Search for the cell housing the specified text and yield its (X, Y) center coordinate. 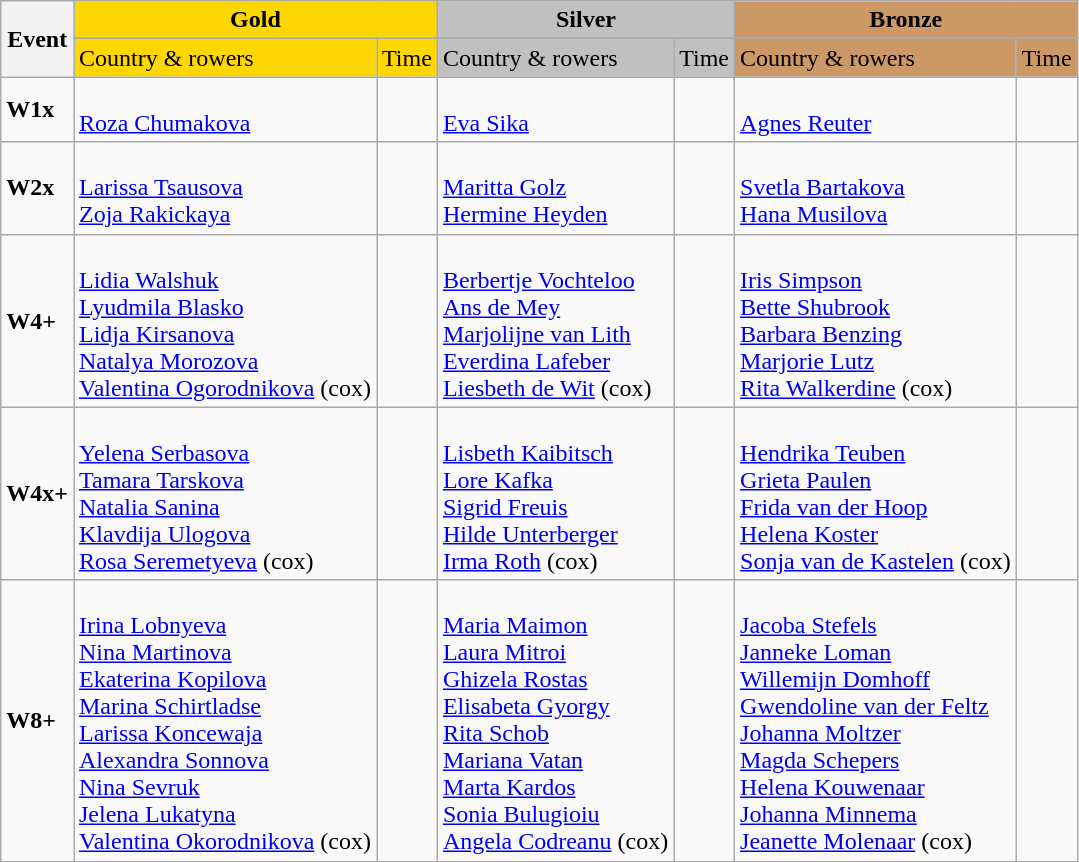
Yelena Serbasova Tamara Tarskova Natalia Sanina Klavdija Ulogova Rosa Seremetyeva (cox) (226, 494)
Agnes Reuter (876, 110)
Roza Chumakova (226, 110)
W1x (38, 110)
Maritta Golz Hermine Heyden (555, 188)
W4+ (38, 320)
Berbertje Vochteloo Ans de Mey Marjolijne van Lith Everdina Lafeber Liesbeth de Wit (cox) (555, 320)
Svetla Bartakova Hana Musilova (876, 188)
Gold (256, 20)
Lisbeth Kaibitsch Lore Kafka Sigrid Freuis Hilde Unterberger Irma Roth (cox) (555, 494)
W8+ (38, 720)
W4x+ (38, 494)
Event (38, 39)
Iris Simpson Bette Shubrook Barbara Benzing Marjorie Lutz Rita Walkerdine (cox) (876, 320)
Bronze (906, 20)
Silver (586, 20)
Lidia Walshuk Lyudmila Blasko Lidja Kirsanova Natalya Morozova Valentina Ogorodnikova (cox) (226, 320)
Maria Maimon Laura Mitroi Ghizela Rostas Elisabeta Gyorgy Rita Schob Mariana Vatan Marta Kardos Sonia Bulugioiu Angela Codreanu (cox) (555, 720)
W2x (38, 188)
Eva Sika (555, 110)
Hendrika Teuben Grieta Paulen Frida van der Hoop Helena Koster Sonja van de Kastelen (cox) (876, 494)
Larissa Tsausova Zoja Rakickaya (226, 188)
